Search for the cell housing the specified text and yield its (x, y) center coordinate. 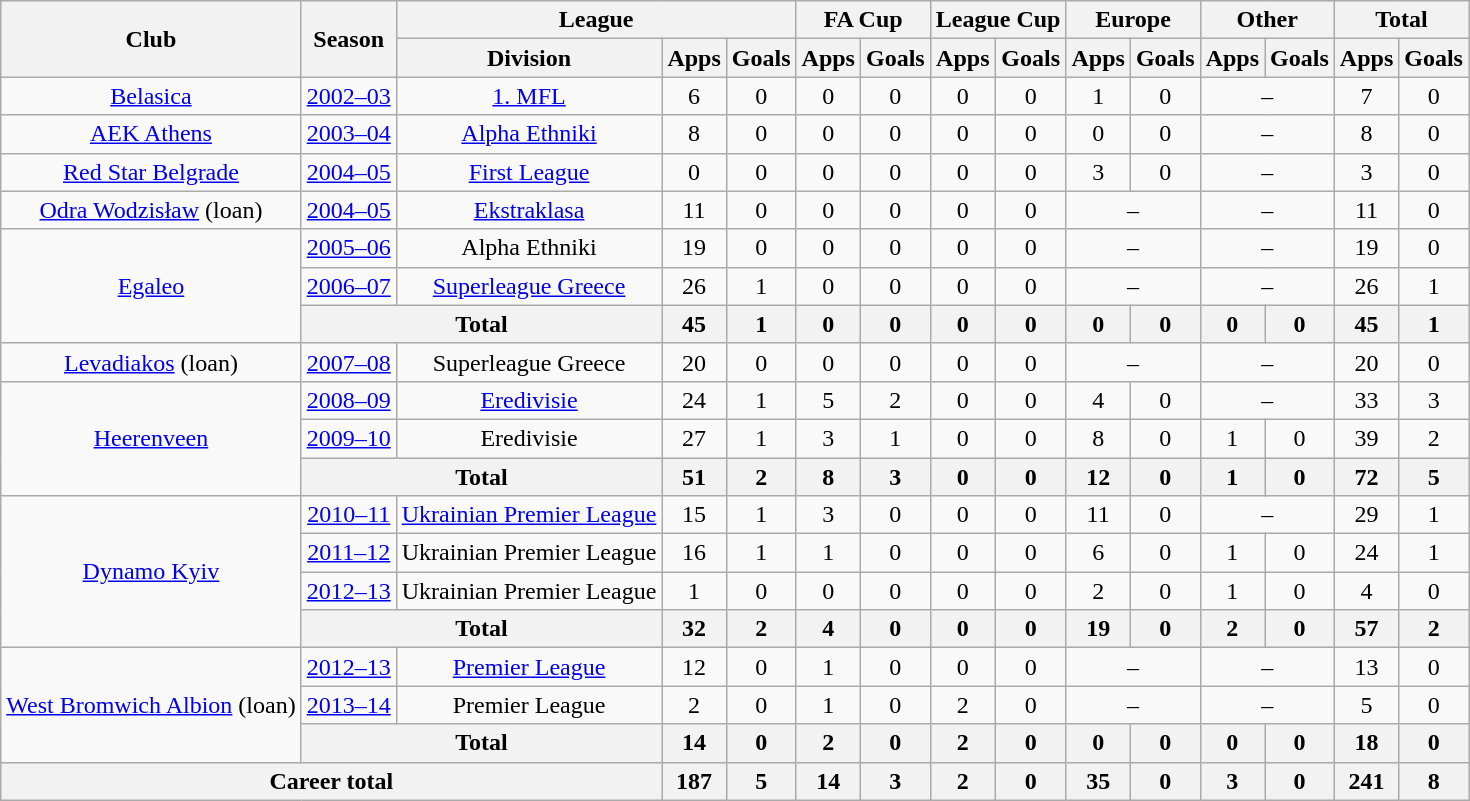
13 (1366, 667)
Career total (332, 781)
2008–09 (348, 400)
2005–06 (348, 248)
Season (348, 39)
Heerenveen (151, 438)
18 (1366, 743)
First League (529, 172)
Ekstraklasa (529, 210)
Egaleo (151, 286)
2007–08 (348, 362)
33 (1366, 400)
27 (694, 438)
Red Star Belgrade (151, 172)
29 (1366, 515)
2003–04 (348, 134)
Europe (1133, 20)
League (596, 20)
2002–03 (348, 96)
57 (1366, 629)
2006–07 (348, 286)
2013–14 (348, 705)
AEK Athens (151, 134)
Levadiakos (loan) (151, 362)
187 (694, 781)
2011–12 (348, 553)
32 (694, 629)
7 (1366, 96)
51 (694, 477)
Belasica (151, 96)
FA Cup (863, 20)
72 (1366, 477)
League Cup (998, 20)
Odra Wodzisław (loan) (151, 210)
241 (1366, 781)
2010–11 (348, 515)
16 (694, 553)
39 (1366, 438)
Division (529, 58)
Other (1267, 20)
35 (1098, 781)
Dynamo Kyiv (151, 572)
West Bromwich Albion (loan) (151, 705)
1. MFL (529, 96)
Club (151, 39)
15 (694, 515)
2009–10 (348, 438)
